Locate the cell with the specified text and output its (X, Y) center coordinate. 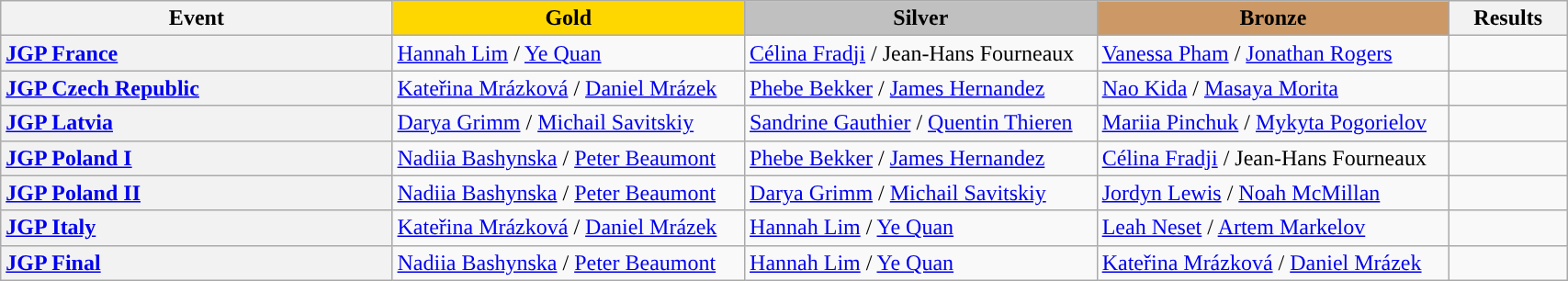
Bronze (1273, 18)
Mariia Pinchuk / Mykyta Pogorielov (1273, 123)
Vanessa Pham / Jonathan Rogers (1273, 53)
Results (1508, 18)
JGP Italy (197, 228)
Nao Kida / Masaya Morita (1273, 88)
JGP Latvia (197, 123)
JGP Final (197, 263)
Jordyn Lewis / Noah McMillan (1273, 193)
JGP Poland II (197, 193)
Silver (921, 18)
Leah Neset / Artem Markelov (1273, 228)
Sandrine Gauthier / Quentin Thieren (921, 123)
JGP Czech Republic (197, 88)
Gold (569, 18)
Event (197, 18)
JGP France (197, 53)
JGP Poland I (197, 158)
